Return the (x, y) coordinate for the center point of the cell that contains the specified text.  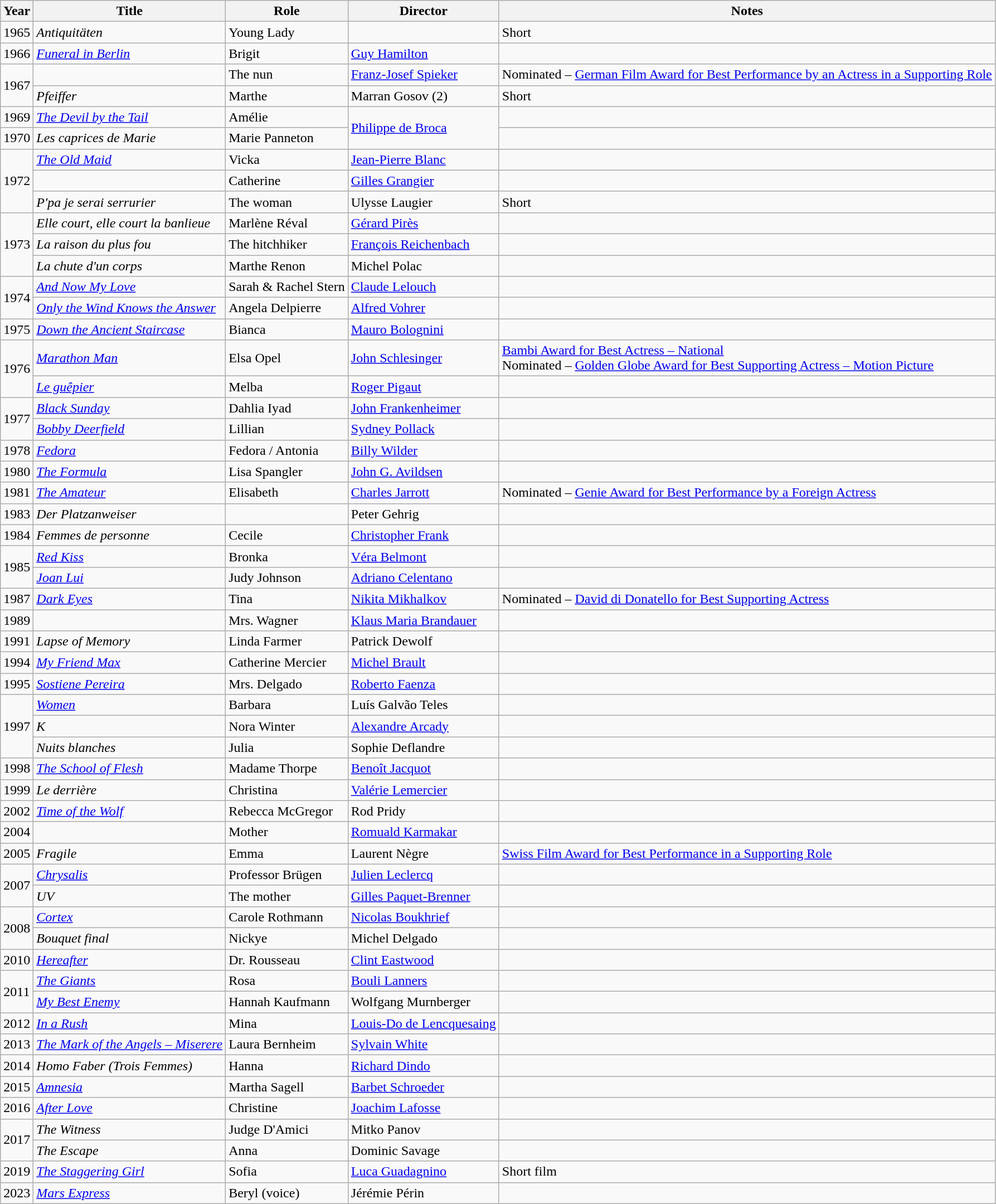
Pfeiffer (129, 96)
The Amateur (129, 493)
Peter Gehrig (424, 514)
Michel Delgado (424, 938)
Barbara (287, 705)
Marthe (287, 96)
Marie Panneton (287, 138)
The Devil by the Tail (129, 117)
Amnesia (129, 1087)
2023 (17, 1193)
Linda Farmer (287, 642)
Anna (287, 1150)
1980 (17, 472)
Dominic Savage (424, 1150)
Sostiene Pereira (129, 684)
1972 (17, 181)
Dahlia Iyad (287, 408)
1995 (17, 684)
Mother (287, 832)
The Witness (129, 1129)
Angela Delpierre (287, 308)
Elisabeth (287, 493)
K (129, 726)
Nikita Mikhalkov (424, 599)
Nominated – German Film Award for Best Performance by an Actress in a Supporting Role (747, 75)
Mrs. Wagner (287, 620)
Sarah & Rachel Stern (287, 287)
2005 (17, 853)
2010 (17, 959)
Tina (287, 599)
John G. Avildsen (424, 472)
2015 (17, 1087)
Richard Dindo (424, 1066)
The Staggering Girl (129, 1172)
1981 (17, 493)
1998 (17, 769)
Black Sunday (129, 408)
Roberto Faenza (424, 684)
Adriano Celentano (424, 577)
1976 (17, 369)
1991 (17, 642)
Mina (287, 1023)
1984 (17, 535)
Philippe de Broca (424, 128)
2017 (17, 1140)
Melba (287, 387)
Julien Leclercq (424, 875)
Franz-Josef Spieker (424, 75)
Christopher Frank (424, 535)
2013 (17, 1045)
Sydney Pollack (424, 429)
1970 (17, 138)
Sofia (287, 1172)
The School of Flesh (129, 769)
Laurent Nègre (424, 853)
Judge D'Amici (287, 1129)
Notes (747, 11)
Fedora / Antonia (287, 450)
Rod Pridy (424, 811)
Madame Thorpe (287, 769)
Femmes de personne (129, 535)
1966 (17, 54)
Lisa Spangler (287, 472)
La raison du plus fou (129, 244)
John Schlesinger (424, 358)
The hitchhiker (287, 244)
The Mark of the Angels – Miserere (129, 1045)
Carole Rothmann (287, 917)
1978 (17, 450)
Luís Galvão Teles (424, 705)
Amélie (287, 117)
Der Platzanweiser (129, 514)
Swiss Film Award for Best Performance in a Supporting Role (747, 853)
My Best Enemy (129, 1002)
2012 (17, 1023)
Jean-Pierre Blanc (424, 159)
Michel Polac (424, 266)
Romuald Karmakar (424, 832)
Catherine Mercier (287, 663)
Valérie Lemercier (424, 790)
The mother (287, 896)
Gérard Pirès (424, 223)
Jérémie Périn (424, 1193)
2016 (17, 1108)
Alexandre Arcady (424, 726)
Luca Guadagnino (424, 1172)
The Escape (129, 1150)
2007 (17, 885)
Christine (287, 1108)
Young Lady (287, 32)
Women (129, 705)
Joachim Lafosse (424, 1108)
Down the Ancient Staircase (129, 329)
Rebecca McGregor (287, 811)
Chrysalis (129, 875)
2014 (17, 1066)
Marran Gosov (2) (424, 96)
Nicolas Boukhrief (424, 917)
1973 (17, 244)
Lapse of Memory (129, 642)
1977 (17, 419)
1965 (17, 32)
Nominated – David di Donatello for Best Supporting Actress (747, 599)
Mars Express (129, 1193)
Michel Brault (424, 663)
2019 (17, 1172)
1983 (17, 514)
Sophie Deflandre (424, 747)
In a Rush (129, 1023)
The Giants (129, 981)
1999 (17, 790)
Christina (287, 790)
Antiquitäten (129, 32)
Marlène Réval (287, 223)
Director (424, 11)
Joan Lui (129, 577)
Dark Eyes (129, 599)
The Old Maid (129, 159)
Homo Faber (Trois Femmes) (129, 1066)
Vicka (287, 159)
The woman (287, 202)
Ulysse Laugier (424, 202)
Fragile (129, 853)
Benoît Jacquot (424, 769)
Nominated – Genie Award for Best Performance by a Foreign Actress (747, 493)
Elle court, elle court la banlieue (129, 223)
Julia (287, 747)
Bouli Lanners (424, 981)
1985 (17, 567)
Claude Lelouch (424, 287)
Bianca (287, 329)
The Formula (129, 472)
Mitko Panov (424, 1129)
Marathon Man (129, 358)
Les caprices de Marie (129, 138)
Cortex (129, 917)
The nun (287, 75)
After Love (129, 1108)
Nickye (287, 938)
Emma (287, 853)
Hannah Kaufmann (287, 1002)
Gilles Paquet-Brenner (424, 896)
Title (129, 11)
Short film (747, 1172)
Barbet Schroeder (424, 1087)
Billy Wilder (424, 450)
Laura Bernheim (287, 1045)
Red Kiss (129, 556)
Hanna (287, 1066)
Lillian (287, 429)
Wolfgang Murnberger (424, 1002)
Rosa (287, 981)
Nora Winter (287, 726)
Klaus Maria Brandauer (424, 620)
Year (17, 11)
Elsa Opel (287, 358)
Bronka (287, 556)
1987 (17, 599)
Le derrière (129, 790)
Professor Brügen (287, 875)
Véra Belmont (424, 556)
Judy Johnson (287, 577)
1969 (17, 117)
Hereafter (129, 959)
Only the Wind Knows the Answer (129, 308)
Roger Pigaut (424, 387)
Guy Hamilton (424, 54)
Nuits blanches (129, 747)
Bouquet final (129, 938)
1997 (17, 726)
Catherine (287, 181)
2002 (17, 811)
1975 (17, 329)
Sylvain White (424, 1045)
Dr. Rousseau (287, 959)
My Friend Max (129, 663)
Charles Jarrott (424, 493)
Beryl (voice) (287, 1193)
Patrick Dewolf (424, 642)
Brigit (287, 54)
John Frankenheimer (424, 408)
1994 (17, 663)
Alfred Vohrer (424, 308)
Bobby Deerfield (129, 429)
P'pa je serai serrurier (129, 202)
2011 (17, 992)
1974 (17, 298)
1989 (17, 620)
Louis-Do de Lencquesaing (424, 1023)
Fedora (129, 450)
2008 (17, 928)
Time of the Wolf (129, 811)
Martha Sagell (287, 1087)
Funeral in Berlin (129, 54)
1967 (17, 85)
La chute d'un corps (129, 266)
UV (129, 896)
Clint Eastwood (424, 959)
Mauro Bolognini (424, 329)
Gilles Grangier (424, 181)
François Reichenbach (424, 244)
Le guêpier (129, 387)
Bambi Award for Best Actress – NationalNominated – Golden Globe Award for Best Supporting Actress – Motion Picture (747, 358)
And Now My Love (129, 287)
Role (287, 11)
2004 (17, 832)
Marthe Renon (287, 266)
Cecile (287, 535)
Mrs. Delgado (287, 684)
